Return [X, Y] of the center of cell containing provided text 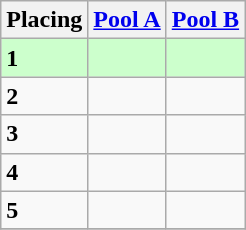
5 [44, 210]
1 [44, 58]
2 [44, 96]
3 [44, 134]
4 [44, 172]
Pool B [205, 20]
Pool A [127, 20]
Placing [44, 20]
